Capture the cell that displays the provided text and extract its [X, Y] central coordinate. 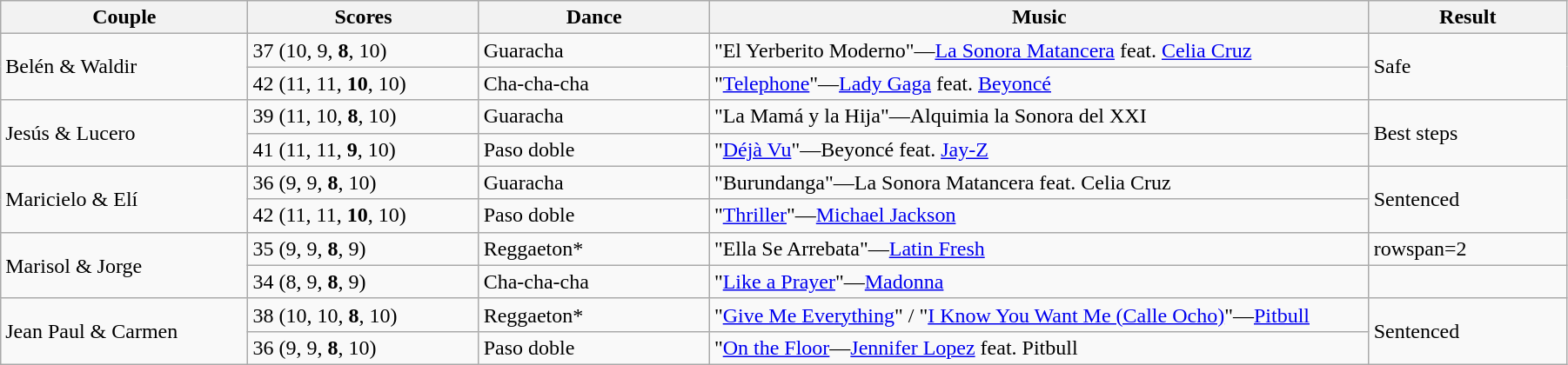
Marisol & Jorge [124, 265]
Safe [1467, 67]
34 (8, 9, 8, 9) [364, 282]
"Thriller"—Michael Jackson [1039, 216]
Result [1467, 17]
Belén & Waldir [124, 67]
"On the Floor—Jennifer Lopez feat. Pitbull [1039, 348]
rowspan=2 [1467, 249]
Jesús & Lucero [124, 133]
41 (11, 11, 9, 10) [364, 149]
"Burundanga"—La Sonora Matancera feat. Celia Cruz [1039, 182]
"Give Me Everything" / "I Know You Want Me (Calle Ocho)"—Pitbull [1039, 315]
Best steps [1467, 133]
"Ella Se Arrebata"—Latin Fresh [1039, 249]
"La Mamá y la Hija"—Alquimia la Sonora del XXI [1039, 116]
Jean Paul & Carmen [124, 331]
39 (11, 10, 8, 10) [364, 116]
"Déjà Vu"—Beyoncé feat. Jay-Z [1039, 149]
37 (10, 9, 8, 10) [364, 50]
Scores [364, 17]
35 (9, 9, 8, 9) [364, 249]
Maricielo & Elí [124, 199]
"Like a Prayer"—Madonna [1039, 282]
"Telephone"—Lady Gaga feat. Beyoncé [1039, 83]
"El Yerberito Moderno"—La Sonora Matancera feat. Celia Cruz [1039, 50]
Couple [124, 17]
Dance [593, 17]
Music [1039, 17]
38 (10, 10, 8, 10) [364, 315]
